Determine the [X, Y] coordinate at the center of the cell enclosing the given text.  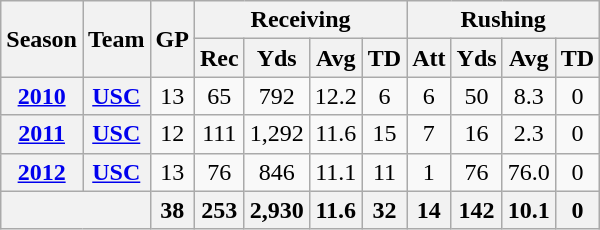
32 [384, 210]
7 [429, 134]
2012 [42, 172]
10.1 [528, 210]
Team [116, 39]
12.2 [336, 96]
Att [429, 58]
Rec [219, 58]
14 [429, 210]
12 [172, 134]
Rushing [504, 20]
76.0 [528, 172]
50 [476, 96]
2.3 [528, 134]
8.3 [528, 96]
2010 [42, 96]
38 [172, 210]
11 [384, 172]
Receiving [300, 20]
142 [476, 210]
253 [219, 210]
1,292 [276, 134]
1 [429, 172]
16 [476, 134]
846 [276, 172]
2,930 [276, 210]
111 [219, 134]
Season [42, 39]
792 [276, 96]
2011 [42, 134]
15 [384, 134]
11.1 [336, 172]
65 [219, 96]
GP [172, 39]
